Locate the cell with the specified text and output its [X, Y] center coordinate. 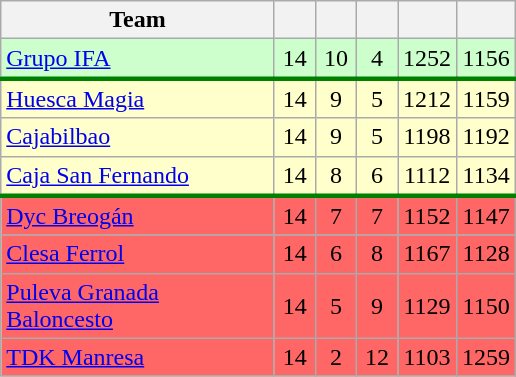
Huesca Magia [138, 98]
1134 [486, 176]
Team [138, 20]
Puleva Granada Baloncesto [138, 306]
Dyc Breogán [138, 216]
1112 [428, 176]
4 [376, 59]
1156 [486, 59]
12 [376, 357]
1252 [428, 59]
1129 [428, 306]
10 [336, 59]
1192 [486, 137]
1259 [486, 357]
1198 [428, 137]
1150 [486, 306]
TDK Manresa [138, 357]
1128 [486, 254]
1152 [428, 216]
1159 [486, 98]
1103 [428, 357]
Grupo IFA [138, 59]
Clesa Ferrol [138, 254]
Cajabilbao [138, 137]
1147 [486, 216]
Caja San Fernando [138, 176]
1167 [428, 254]
1212 [428, 98]
2 [336, 357]
